Capture the cell that displays the provided text and extract its (x, y) central coordinate. 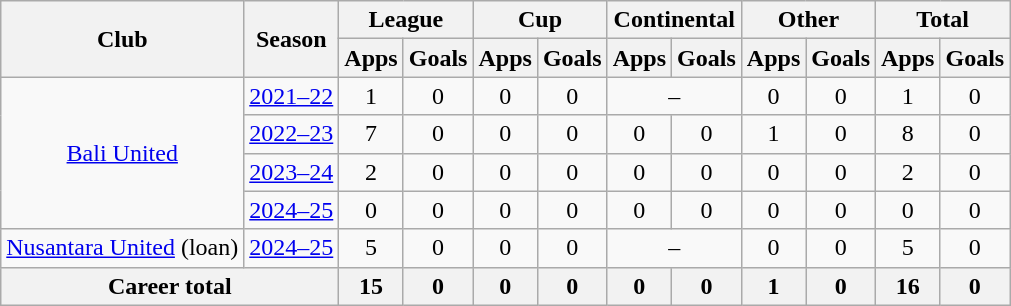
Season (292, 39)
Career total (170, 286)
8 (908, 134)
Cup (540, 20)
Other (808, 20)
Continental (674, 20)
Club (122, 39)
Total (943, 20)
7 (371, 134)
Nusantara United (loan) (122, 248)
15 (371, 286)
Bali United (122, 153)
2023–24 (292, 172)
League (406, 20)
2022–23 (292, 134)
16 (908, 286)
2021–22 (292, 96)
